Pinpoint the cell where the given text exists, returning its (x, y) midpoint coordinate. 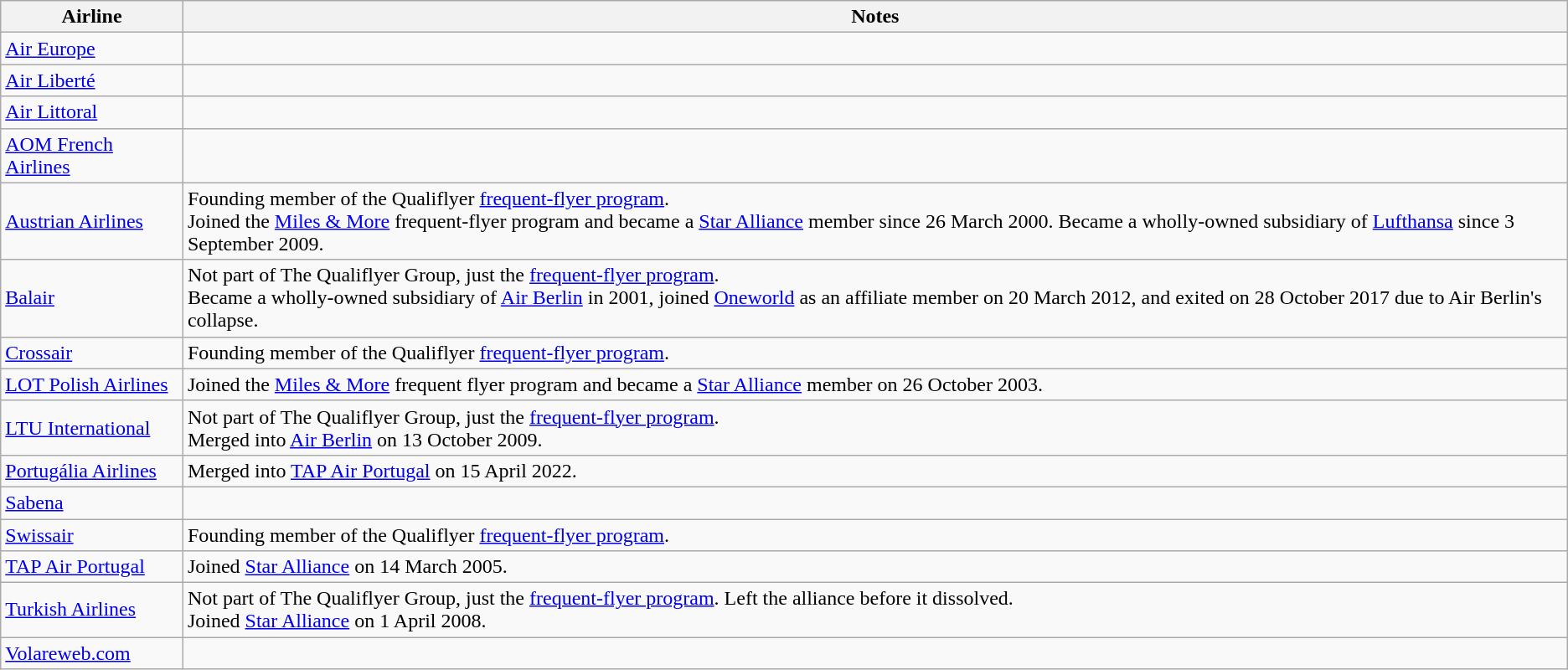
Swissair (92, 535)
AOM French Airlines (92, 156)
LOT Polish Airlines (92, 384)
Airline (92, 17)
Joined the Miles & More frequent flyer program and became a Star Alliance member on 26 October 2003. (874, 384)
Not part of The Qualiflyer Group, just the frequent-flyer program.Merged into Air Berlin on 13 October 2009. (874, 427)
Balair (92, 298)
Austrian Airlines (92, 221)
Not part of The Qualiflyer Group, just the frequent-flyer program. Left the alliance before it dissolved.Joined Star Alliance on 1 April 2008. (874, 610)
Joined Star Alliance on 14 March 2005. (874, 567)
LTU International (92, 427)
Air Europe (92, 49)
Volareweb.com (92, 653)
Portugália Airlines (92, 471)
Turkish Airlines (92, 610)
Crossair (92, 353)
Notes (874, 17)
Air Littoral (92, 112)
Air Liberté (92, 80)
Sabena (92, 502)
TAP Air Portugal (92, 567)
Merged into TAP Air Portugal on 15 April 2022. (874, 471)
